Output the [X, Y] coordinate of the center of the cell containing the given text.  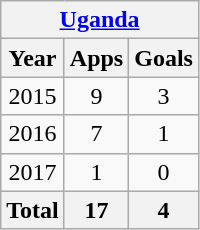
7 [96, 134]
9 [96, 96]
2015 [33, 96]
2016 [33, 134]
Uganda [100, 20]
Year [33, 58]
Goals [164, 58]
3 [164, 96]
0 [164, 172]
Apps [96, 58]
4 [164, 210]
Total [33, 210]
2017 [33, 172]
17 [96, 210]
